Locate the cell with the specified text and output its (x, y) center coordinate. 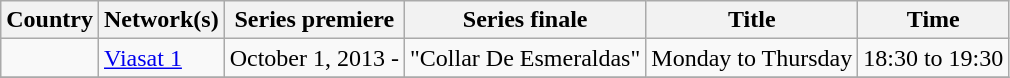
Title (752, 20)
Time (934, 20)
18:30 to 19:30 (934, 58)
Series finale (526, 20)
Series premiere (314, 20)
Monday to Thursday (752, 58)
Country (50, 20)
October 1, 2013 - (314, 58)
Viasat 1 (161, 58)
"Collar De Esmeraldas" (526, 58)
Network(s) (161, 20)
